Extract the (x, y) coordinate from the center of the cell holding the provided text.  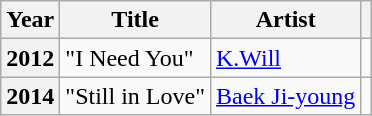
2014 (30, 96)
2012 (30, 58)
Year (30, 20)
Baek Ji-young (285, 96)
Title (136, 20)
"Still in Love" (136, 96)
K.Will (285, 58)
Artist (285, 20)
"I Need You" (136, 58)
